Provide the (X, Y) coordinate of the cell's center where the given text is located.  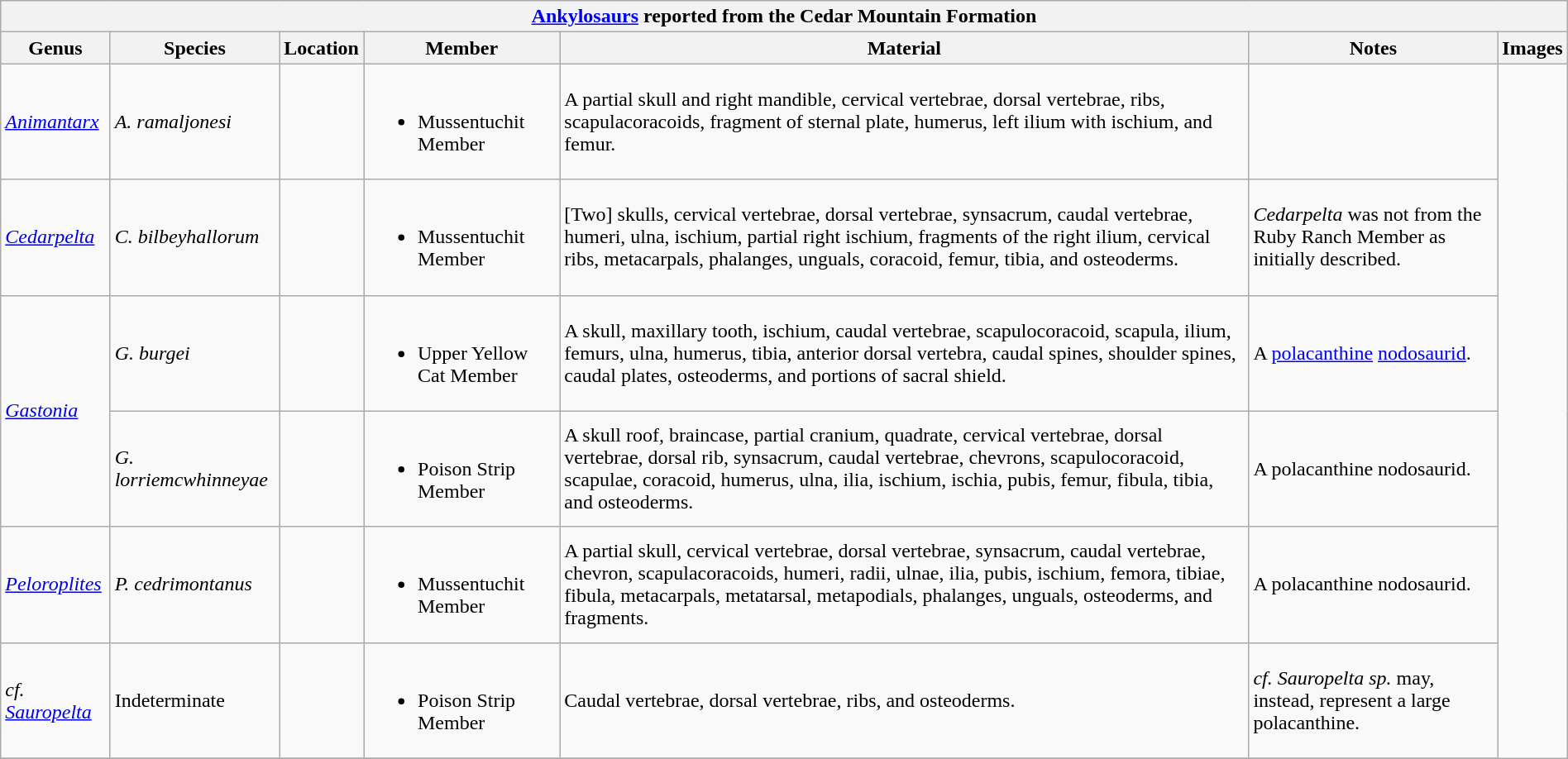
P. cedrimontanus (195, 585)
Animantarx (55, 122)
Genus (55, 48)
Gastonia (55, 411)
Species (195, 48)
Member (461, 48)
Location (322, 48)
cf. Sauropelta (55, 700)
G. burgei (195, 353)
Cedarpelta (55, 237)
Cedarpelta was not from the Ruby Ranch Member as initially described. (1373, 237)
cf. Sauropelta sp. may, instead, represent a large polacanthine. (1373, 700)
G. lorriemcwhinneyae (195, 469)
Notes (1373, 48)
Peloroplites (55, 585)
Ankylosaurs reported from the Cedar Mountain Formation (784, 17)
Upper Yellow Cat Member (461, 353)
C. bilbeyhallorum (195, 237)
Material (905, 48)
A. ramaljonesi (195, 122)
Images (1532, 48)
Indeterminate (195, 700)
Caudal vertebrae, dorsal vertebrae, ribs, and osteoderms. (905, 700)
